Return (X, Y) of the center of cell containing provided text 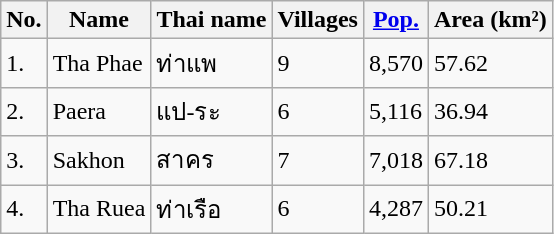
8,570 (396, 64)
Pop. (396, 20)
ท่าแพ (212, 64)
57.62 (490, 64)
ท่าเรือ (212, 208)
7,018 (396, 160)
Paera (99, 112)
7 (318, 160)
9 (318, 64)
3. (24, 160)
Tha Phae (99, 64)
แป-ระ (212, 112)
Name (99, 20)
1. (24, 64)
50.21 (490, 208)
Villages (318, 20)
No. (24, 20)
สาคร (212, 160)
2. (24, 112)
36.94 (490, 112)
67.18 (490, 160)
Thai name (212, 20)
4,287 (396, 208)
Tha Ruea (99, 208)
5,116 (396, 112)
Sakhon (99, 160)
4. (24, 208)
Area (km²) (490, 20)
